Locate the cell with the specified text and output its (X, Y) center coordinate. 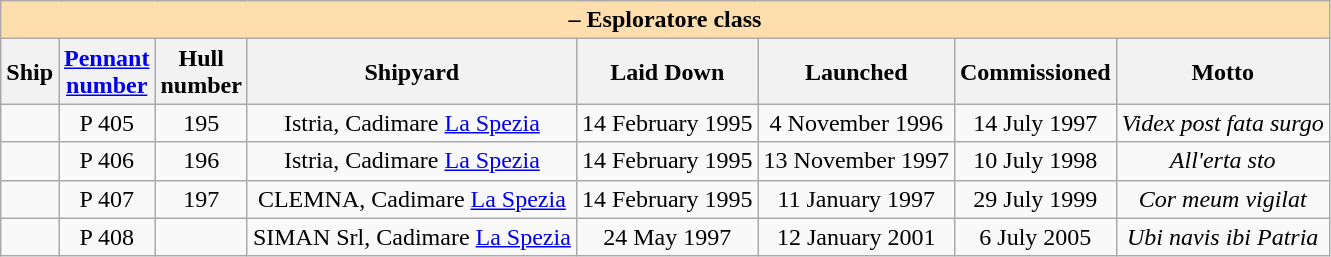
P 406 (107, 161)
Cor meum vigilat (1222, 199)
Ubi navis ibi Patria (1222, 237)
4 November 1996 (856, 123)
Laid Down (667, 72)
Pennantnumber (107, 72)
P 407 (107, 199)
10 July 1998 (1035, 161)
Launched (856, 72)
SIMAN Srl, Cadimare La Spezia (412, 237)
– Esploratore class (665, 20)
CLEMNA, Cadimare La Spezia (412, 199)
P 405 (107, 123)
Commissioned (1035, 72)
29 July 1999 (1035, 199)
Hullnumber (201, 72)
13 November 1997 (856, 161)
12 January 2001 (856, 237)
195 (201, 123)
Ship (30, 72)
11 January 1997 (856, 199)
6 July 2005 (1035, 237)
Videx post fata surgo (1222, 123)
Shipyard (412, 72)
14 July 1997 (1035, 123)
All'erta sto (1222, 161)
24 May 1997 (667, 237)
Motto (1222, 72)
197 (201, 199)
P 408 (107, 237)
196 (201, 161)
